Output the [x, y] coordinate of the center of the cell containing the given text.  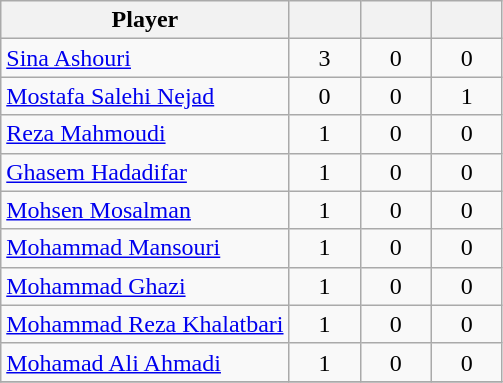
Mohsen Mosalman [145, 210]
Mostafa Salehi Nejad [145, 96]
Sina Ashouri [145, 58]
3 [324, 58]
Mohammad Ghazi [145, 286]
Mohammad Reza Khalatbari [145, 324]
Mohammad Mansouri [145, 248]
Player [145, 20]
Reza Mahmoudi [145, 134]
Mohamad Ali Ahmadi [145, 362]
Ghasem Hadadifar [145, 172]
